Detect which cell encompasses the target text, then output its [X, Y] center coordinate. 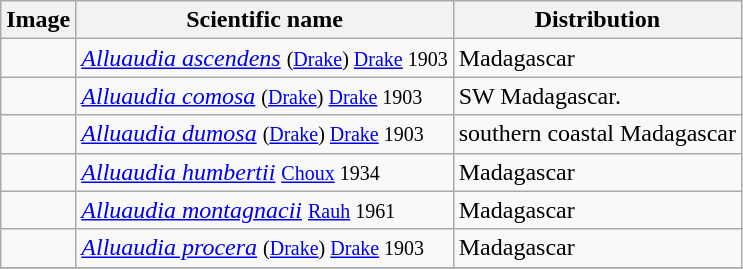
Scientific name [264, 20]
Alluaudia montagnacii Rauh 1961 [264, 210]
Alluaudia humbertii Choux 1934 [264, 172]
Alluaudia procera (Drake) Drake 1903 [264, 248]
Alluaudia comosa (Drake) Drake 1903 [264, 96]
Alluaudia dumosa (Drake) Drake 1903 [264, 134]
southern coastal Madagascar [597, 134]
SW Madagascar. [597, 96]
Distribution [597, 20]
Alluaudia ascendens (Drake) Drake 1903 [264, 58]
Image [38, 20]
